Provide the [x, y] coordinate of the cell's center where the given text is located.  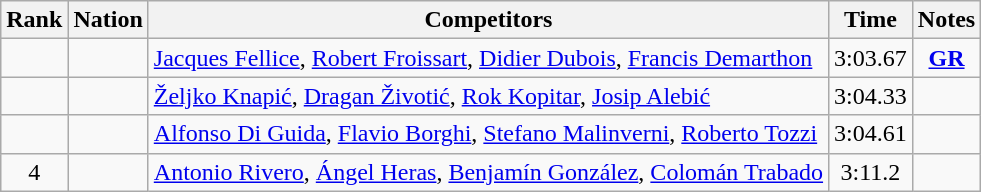
Time [871, 20]
Competitors [488, 20]
Jacques Fellice, Robert Froissart, Didier Dubois, Francis Demarthon [488, 58]
3:11.2 [871, 172]
Notes [946, 20]
GR [946, 58]
Antonio Rivero, Ángel Heras, Benjamín González, Colomán Trabado [488, 172]
Nation [108, 20]
Alfonso Di Guida, Flavio Borghi, Stefano Malinverni, Roberto Tozzi [488, 134]
3:03.67 [871, 58]
Rank [34, 20]
3:04.33 [871, 96]
4 [34, 172]
3:04.61 [871, 134]
Željko Knapić, Dragan Životić, Rok Kopitar, Josip Alebić [488, 96]
